Find where the given text appears and provide that cell's center as [X, Y] coordinate. 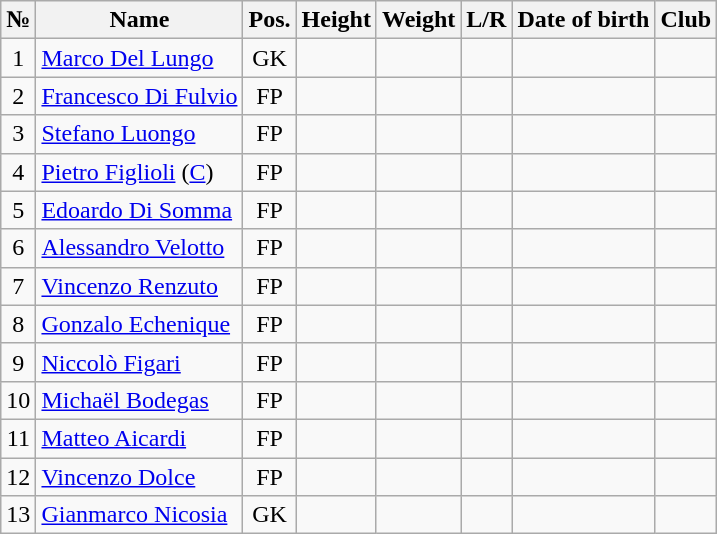
4 [18, 172]
11 [18, 438]
12 [18, 477]
Name [140, 20]
Matteo Aicardi [140, 438]
Vincenzo Dolce [140, 477]
Marco Del Lungo [140, 58]
Height [336, 20]
Francesco Di Fulvio [140, 96]
Gianmarco Nicosia [140, 515]
Stefano Luongo [140, 134]
9 [18, 362]
Date of birth [584, 20]
2 [18, 96]
Gonzalo Echenique [140, 324]
Vincenzo Renzuto [140, 286]
8 [18, 324]
Michaël Bodegas [140, 400]
Pos. [270, 20]
5 [18, 210]
Club [686, 20]
10 [18, 400]
Edoardo Di Somma [140, 210]
Pietro Figlioli (C) [140, 172]
Alessandro Velotto [140, 248]
13 [18, 515]
1 [18, 58]
7 [18, 286]
Weight [418, 20]
3 [18, 134]
Niccolò Figari [140, 362]
№ [18, 20]
L/R [486, 20]
6 [18, 248]
